Extract the [X, Y] coordinate from the center of the cell holding the provided text.  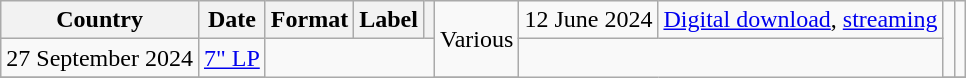
Digital download, streaming [800, 20]
27 September 2024 [100, 58]
7" LP [232, 58]
12 June 2024 [588, 20]
Format [309, 20]
Country [100, 20]
Label [389, 20]
Various [476, 39]
Date [232, 20]
